Locate the cell with the specified text and output its [X, Y] center coordinate. 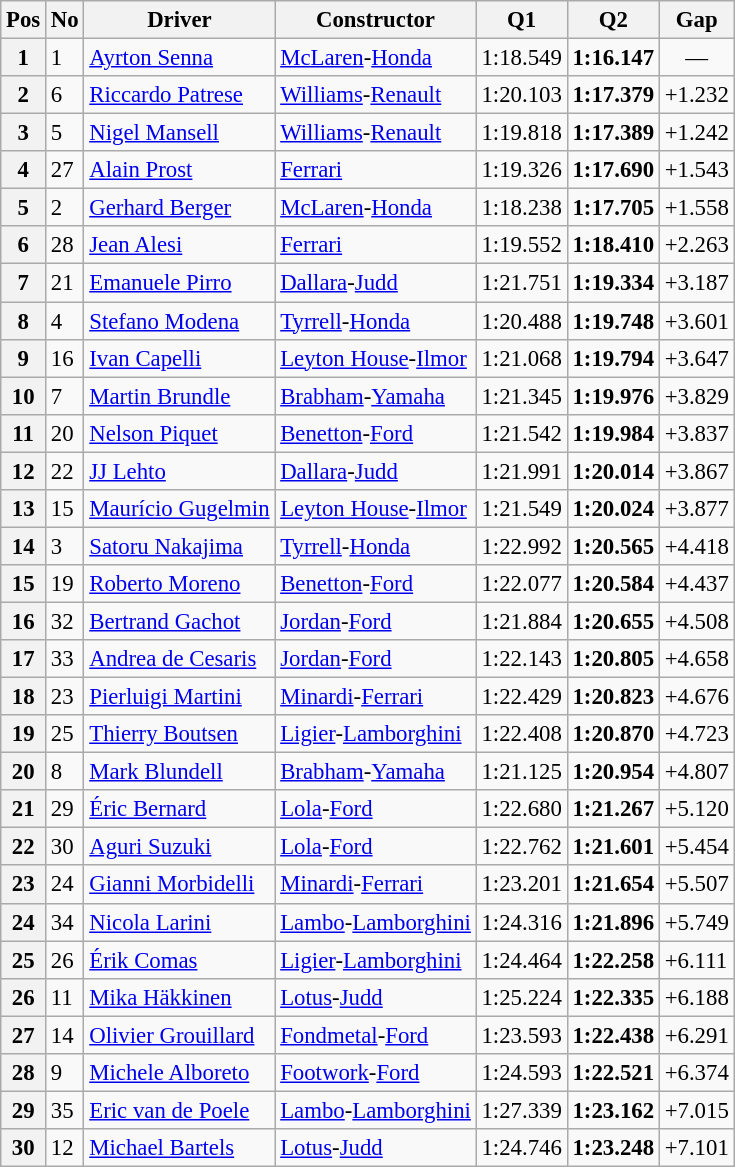
1:20.488 [522, 321]
1:19.984 [613, 433]
+5.120 [696, 809]
1:21.267 [613, 809]
1:20.805 [613, 659]
1:24.464 [522, 960]
1:21.542 [522, 433]
33 [65, 659]
1:24.316 [522, 922]
1:21.751 [522, 283]
+1.558 [696, 208]
1:22.680 [522, 809]
Mark Blundell [180, 772]
1:24.593 [522, 1073]
1:20.584 [613, 584]
Martin Brundle [180, 396]
1:19.552 [522, 245]
Bertrand Gachot [180, 621]
1:17.379 [613, 95]
Stefano Modena [180, 321]
1:19.794 [613, 358]
Olivier Grouillard [180, 1035]
1:19.748 [613, 321]
Alain Prost [180, 170]
+3.601 [696, 321]
JJ Lehto [180, 471]
+3.187 [696, 283]
Aguri Suzuki [180, 847]
10 [24, 396]
1:22.521 [613, 1073]
+4.508 [696, 621]
13 [24, 509]
Michael Bartels [180, 1148]
1:16.147 [613, 58]
+4.418 [696, 546]
1:22.408 [522, 734]
+4.658 [696, 659]
+5.507 [696, 885]
+1.232 [696, 95]
Ivan Capelli [180, 358]
Eric van de Poele [180, 1110]
1:20.655 [613, 621]
1:22.762 [522, 847]
1:20.870 [613, 734]
1:19.334 [613, 283]
1:21.884 [522, 621]
Nelson Piquet [180, 433]
+5.454 [696, 847]
+3.877 [696, 509]
No [65, 20]
Emanuele Pirro [180, 283]
+5.749 [696, 922]
+6.291 [696, 1035]
Gerhard Berger [180, 208]
1:22.077 [522, 584]
1:21.991 [522, 471]
1:17.690 [613, 170]
+6.374 [696, 1073]
+4.676 [696, 697]
Satoru Nakajima [180, 546]
1:21.125 [522, 772]
1:24.746 [522, 1148]
+4.723 [696, 734]
1:22.258 [613, 960]
Thierry Boutsen [180, 734]
Nicola Larini [180, 922]
Footwork-Ford [376, 1073]
Érik Comas [180, 960]
1:27.339 [522, 1110]
+3.829 [696, 396]
+6.188 [696, 997]
+1.242 [696, 133]
1:22.143 [522, 659]
Maurício Gugelmin [180, 509]
32 [65, 621]
1:18.410 [613, 245]
1:21.549 [522, 509]
1:22.438 [613, 1035]
Gap [696, 20]
Mika Häkkinen [180, 997]
1:20.954 [613, 772]
+6.111 [696, 960]
Constructor [376, 20]
1:21.654 [613, 885]
1:23.201 [522, 885]
+4.437 [696, 584]
1:18.549 [522, 58]
1:17.389 [613, 133]
Q2 [613, 20]
+1.543 [696, 170]
1:20.014 [613, 471]
17 [24, 659]
Pierluigi Martini [180, 697]
— [696, 58]
1:21.345 [522, 396]
Éric Bernard [180, 809]
1:20.024 [613, 509]
Michele Alboreto [180, 1073]
+3.867 [696, 471]
Q1 [522, 20]
35 [65, 1110]
1:19.326 [522, 170]
Roberto Moreno [180, 584]
1:17.705 [613, 208]
Driver [180, 20]
+7.015 [696, 1110]
1:20.103 [522, 95]
+3.647 [696, 358]
1:22.335 [613, 997]
+3.837 [696, 433]
+2.263 [696, 245]
1:20.823 [613, 697]
+4.807 [696, 772]
Andrea de Cesaris [180, 659]
+7.101 [696, 1148]
Ayrton Senna [180, 58]
1:22.429 [522, 697]
1:20.565 [613, 546]
1:22.992 [522, 546]
1:25.224 [522, 997]
Fondmetal-Ford [376, 1035]
1:21.896 [613, 922]
18 [24, 697]
Gianni Morbidelli [180, 885]
Riccardo Patrese [180, 95]
1:18.238 [522, 208]
Pos [24, 20]
34 [65, 922]
Nigel Mansell [180, 133]
1:21.601 [613, 847]
1:23.248 [613, 1148]
1:19.818 [522, 133]
1:23.593 [522, 1035]
1:19.976 [613, 396]
1:23.162 [613, 1110]
Jean Alesi [180, 245]
1:21.068 [522, 358]
